Pinpoint the cell where the given text exists, returning its [X, Y] midpoint coordinate. 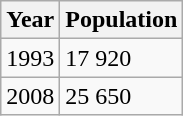
2008 [30, 96]
Year [30, 20]
Population [122, 20]
17 920 [122, 58]
1993 [30, 58]
25 650 [122, 96]
